Return (x, y) of the center of cell containing provided text 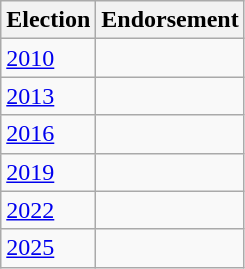
Election (48, 20)
Endorsement (170, 20)
2025 (48, 248)
2016 (48, 134)
2013 (48, 96)
2019 (48, 172)
2010 (48, 58)
2022 (48, 210)
